Return (X, Y) of the center of cell containing provided text 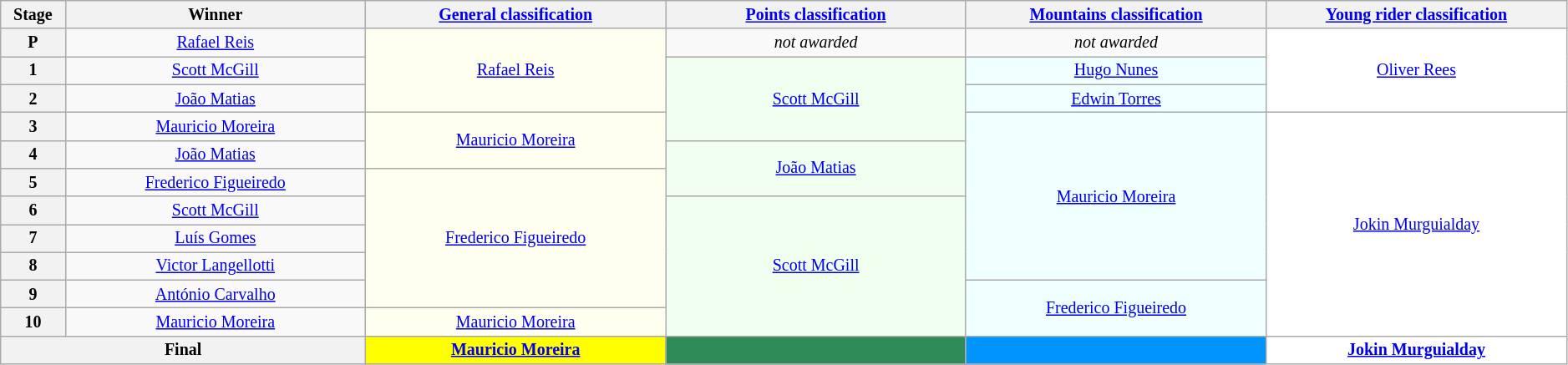
4 (33, 154)
Points classification (815, 15)
Mountains classification (1116, 15)
9 (33, 294)
7 (33, 239)
2 (33, 99)
6 (33, 210)
3 (33, 127)
Winner (216, 15)
General classification (515, 15)
8 (33, 266)
Young rider classification (1417, 15)
5 (33, 182)
1 (33, 70)
António Carvalho (216, 294)
Final (184, 351)
10 (33, 322)
Victor Langellotti (216, 266)
Oliver Rees (1417, 71)
Edwin Torres (1116, 99)
Luís Gomes (216, 239)
P (33, 43)
Stage (33, 15)
Hugo Nunes (1116, 70)
